Search for the cell housing the specified text and yield its [X, Y] center coordinate. 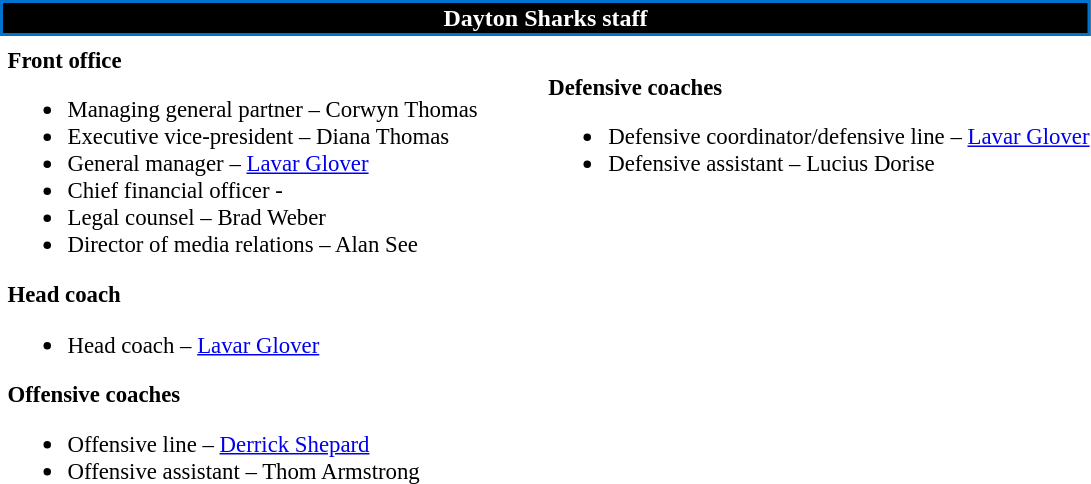
Dayton Sharks staff [546, 18]
